Output the [x, y] coordinate of the center of the cell containing the given text.  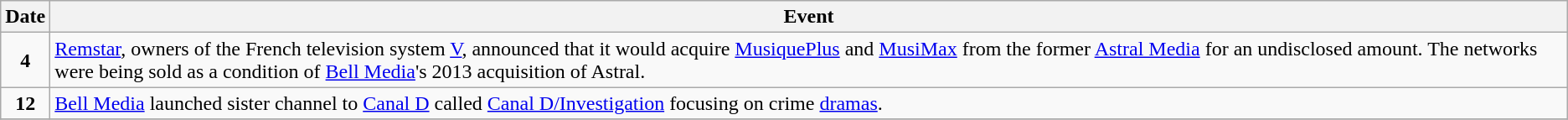
Event [809, 17]
Date [25, 17]
Bell Media launched sister channel to Canal D called Canal D/Investigation focusing on crime dramas. [809, 103]
4 [25, 60]
12 [25, 103]
